Scan for the cell matching the given text and deliver its [X, Y] coordinate at center. 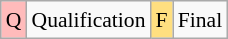
F [162, 20]
Q [14, 20]
Final [200, 20]
Qualification [89, 20]
